For the text-containing cell, return its midpoint in [X, Y] coordinate format. 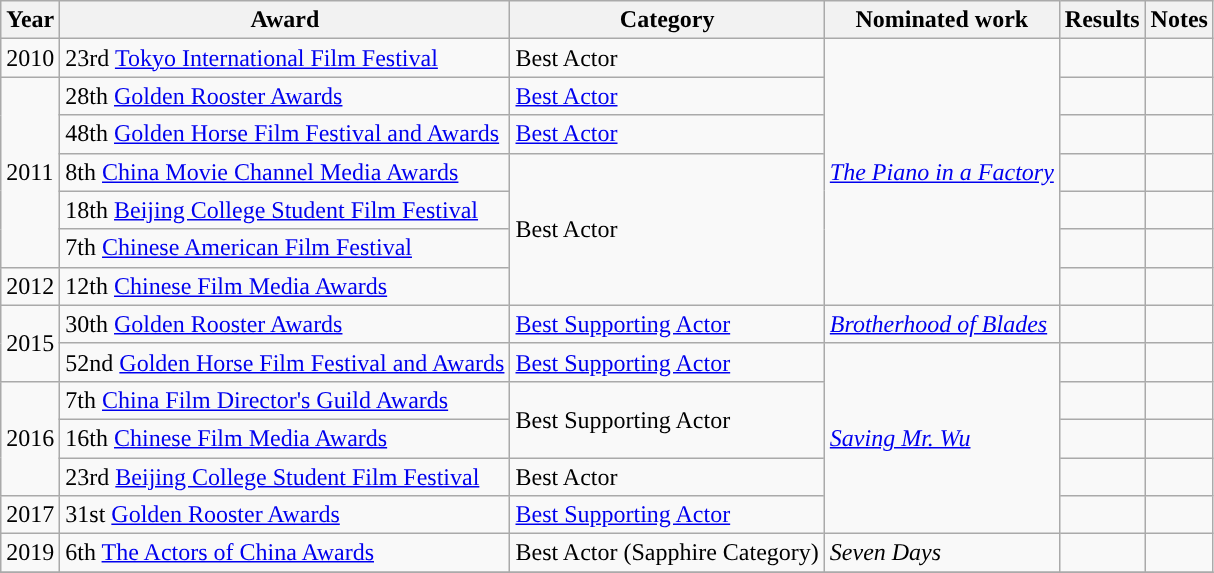
16th Chinese Film Media Awards [285, 438]
23rd Beijing College Student Film Festival [285, 477]
6th The Actors of China Awards [285, 553]
2019 [30, 553]
48th Golden Horse Film Festival and Awards [285, 134]
2012 [30, 286]
The Piano in a Factory [942, 172]
2016 [30, 438]
12th Chinese Film Media Awards [285, 286]
Saving Mr. Wu [942, 438]
2011 [30, 172]
2015 [30, 343]
Nominated work [942, 20]
7th Chinese American Film Festival [285, 248]
Results [1102, 20]
Award [285, 20]
Notes [1179, 20]
52nd Golden Horse Film Festival and Awards [285, 362]
Brotherhood of Blades [942, 324]
Year [30, 20]
Seven Days [942, 553]
23rd Tokyo International Film Festival [285, 58]
2010 [30, 58]
Best Actor (Sapphire Category) [667, 553]
18th Beijing College Student Film Festival [285, 210]
7th China Film Director's Guild Awards [285, 400]
2017 [30, 515]
31st Golden Rooster Awards [285, 515]
8th China Movie Channel Media Awards [285, 172]
Category [667, 20]
28th Golden Rooster Awards [285, 96]
30th Golden Rooster Awards [285, 324]
